For the text-containing cell, return its midpoint in (X, Y) coordinate format. 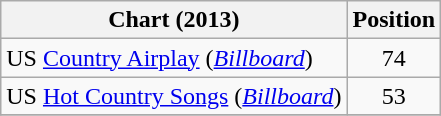
US Hot Country Songs (Billboard) (174, 96)
US Country Airplay (Billboard) (174, 58)
Position (394, 20)
Chart (2013) (174, 20)
53 (394, 96)
74 (394, 58)
